Determine the (x, y) coordinate at the center of the cell enclosing the given text.  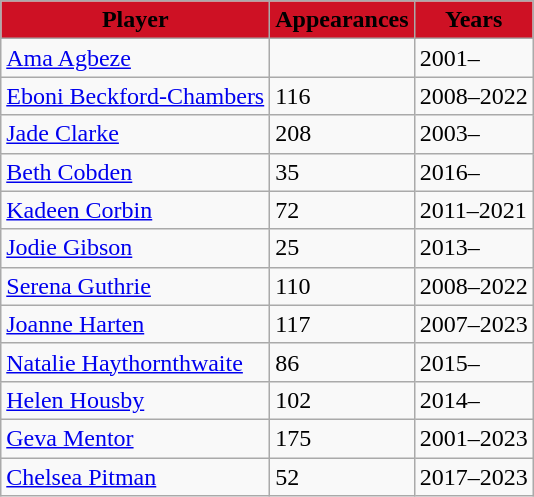
2017–2023 (474, 477)
Helen Housby (136, 400)
Natalie Haythornthwaite (136, 362)
2001– (474, 58)
2013– (474, 248)
Player (136, 20)
208 (342, 134)
Serena Guthrie (136, 286)
2014– (474, 400)
Eboni Beckford-Chambers (136, 96)
Joanne Harten (136, 324)
35 (342, 172)
Jade Clarke (136, 134)
Jodie Gibson (136, 248)
2016– (474, 172)
Appearances (342, 20)
52 (342, 477)
72 (342, 210)
25 (342, 248)
2011–2021 (474, 210)
117 (342, 324)
175 (342, 438)
110 (342, 286)
Ama Agbeze (136, 58)
116 (342, 96)
2003– (474, 134)
86 (342, 362)
2001–2023 (474, 438)
2015– (474, 362)
Kadeen Corbin (136, 210)
102 (342, 400)
Beth Cobden (136, 172)
Geva Mentor (136, 438)
Chelsea Pitman (136, 477)
2007–2023 (474, 324)
Years (474, 20)
